Find where the given text appears and provide that cell's center as [X, Y] coordinate. 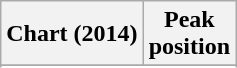
Chart (2014) [72, 34]
Peakposition [189, 34]
